Locate the cell with the specified text and output its (X, Y) center coordinate. 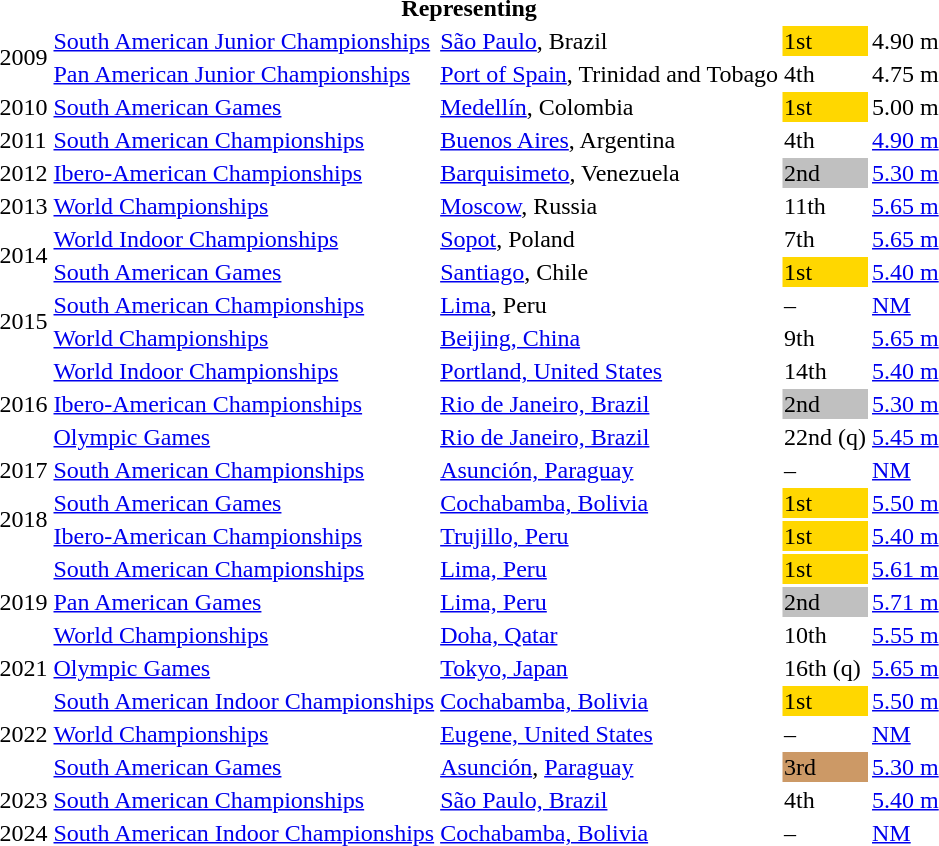
14th (826, 371)
South American Indoor Championships (244, 701)
Portland, United States (610, 371)
16th (q) (826, 668)
Medellín, Colombia (610, 107)
22nd (q) (826, 437)
Moscow, Russia (610, 206)
Trujillo, Peru (610, 536)
Sopot, Poland (610, 239)
Pan American Junior Championships (244, 74)
Eugene, United States (610, 734)
3rd (826, 767)
10th (826, 635)
11th (826, 206)
Santiago, Chile (610, 272)
Tokyo, Japan (610, 668)
Beijing, China (610, 338)
Buenos Aires, Argentina (610, 140)
South American Junior Championships (244, 41)
Doha, Qatar (610, 635)
Barquisimeto, Venezuela (610, 173)
7th (826, 239)
9th (826, 338)
Pan American Games (244, 602)
Port of Spain, Trinidad and Tobago (610, 74)
